Output the [X, Y] coordinate of the center of the cell containing the given text.  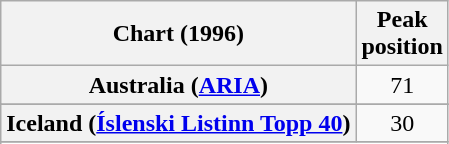
71 [402, 85]
30 [402, 123]
Peakposition [402, 34]
Chart (1996) [178, 34]
Australia (ARIA) [178, 85]
Iceland (Íslenski Listinn Topp 40) [178, 123]
